Pinpoint the cell where the given text exists, returning its [x, y] midpoint coordinate. 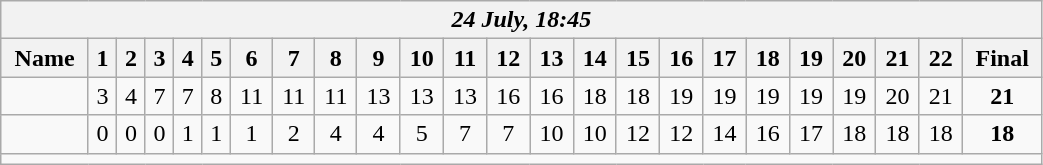
24 July, 18:45 [522, 20]
Final [1002, 58]
6 [252, 58]
22 [940, 58]
Name [45, 58]
9 [378, 58]
15 [638, 58]
